Provide the (x, y) coordinate of the cell's center where the given text is located.  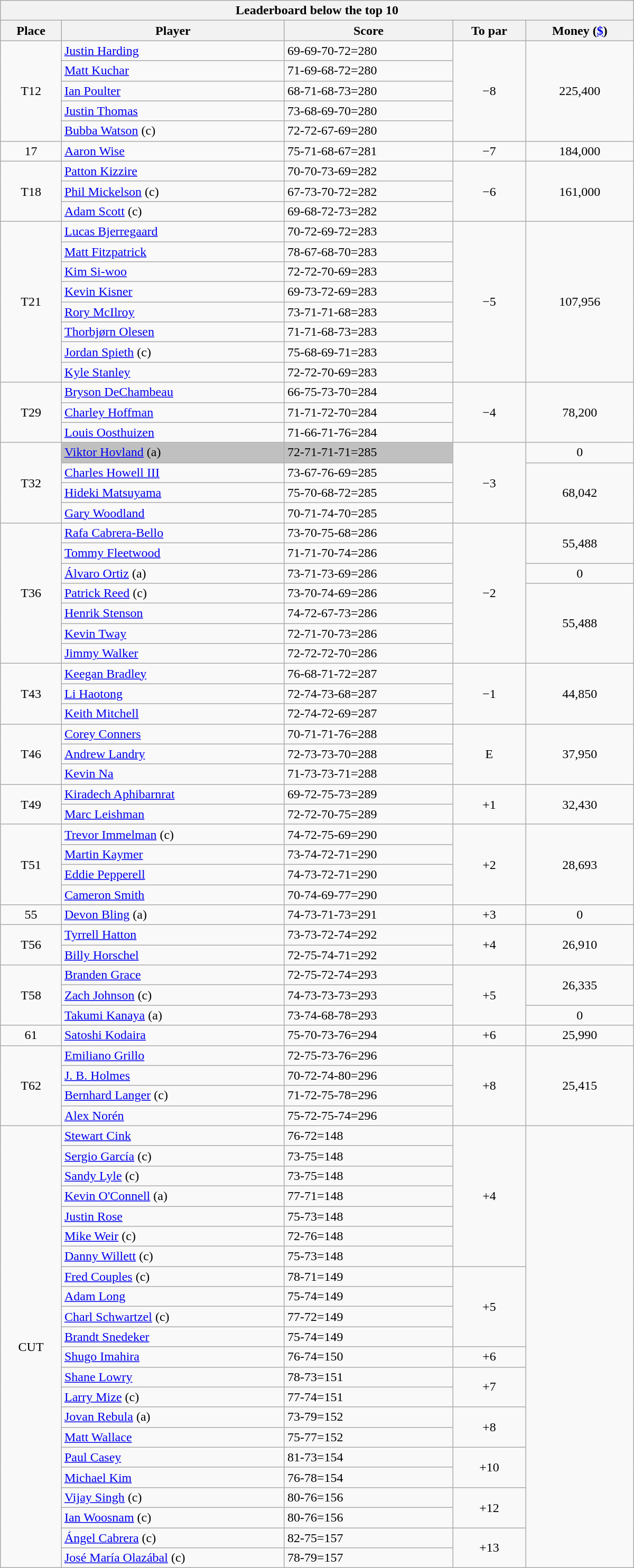
Kevin O'Connell (a) (173, 1196)
77-74=151 (368, 1397)
69-72-75-73=289 (368, 794)
73-71-73-69=286 (368, 573)
74-73-73-73=293 (368, 995)
Trevor Immelman (c) (173, 834)
73-74-72-71=290 (368, 854)
+7 (489, 1387)
76-74=150 (368, 1357)
72-72-67-69=280 (368, 131)
−1 (489, 694)
75-72-75-74=296 (368, 1116)
Charles Howell III (173, 473)
72-75-72-74=293 (368, 975)
Kevin Na (173, 774)
Larry Mize (c) (173, 1397)
Ángel Cabrera (c) (173, 1538)
Sandy Lyle (c) (173, 1176)
Matt Wallace (173, 1437)
17 (31, 151)
−7 (489, 151)
26,335 (580, 985)
T51 (31, 864)
Rafa Cabrera-Bello (173, 533)
75-71-68-67=281 (368, 151)
71-71-72-70=284 (368, 412)
71-66-71-76=284 (368, 432)
Justin Harding (173, 51)
Takumi Kanaya (a) (173, 1015)
T43 (31, 694)
Shugo Imahira (173, 1357)
Adam Long (173, 1297)
Viktor Hovland (a) (173, 452)
Jovan Rebula (a) (173, 1417)
107,956 (580, 301)
Aaron Wise (173, 151)
+12 (489, 1507)
75-70-73-76=294 (368, 1035)
Patton Kizzire (173, 171)
25,415 (580, 1085)
Tyrrell Hatton (173, 935)
Andrew Landry (173, 754)
Vijay Singh (c) (173, 1497)
−6 (489, 191)
Kevin Tway (173, 634)
71-71-68-73=283 (368, 332)
T58 (31, 995)
T21 (31, 301)
Keegan Bradley (173, 674)
Michael Kim (173, 1477)
70-71-71-76=288 (368, 734)
Sergio García (c) (173, 1156)
76-78=154 (368, 1477)
Matt Kuchar (173, 71)
Money ($) (580, 31)
69-69-70-72=280 (368, 51)
72-71-70-73=286 (368, 634)
Stewart Cink (173, 1136)
70-74-69-77=290 (368, 895)
32,430 (580, 804)
66-75-73-70=284 (368, 392)
T32 (31, 483)
José María Olazábal (c) (173, 1558)
68-71-68-73=280 (368, 91)
72-73-73-70=288 (368, 754)
Zach Johnson (c) (173, 995)
−5 (489, 301)
Keith Mitchell (173, 714)
69-68-72-73=282 (368, 211)
74-72-75-69=290 (368, 834)
Shane Lowry (173, 1377)
73-67-76-69=285 (368, 473)
Lucas Bjerregaard (173, 231)
−3 (489, 483)
75-70-68-72=285 (368, 493)
Paul Casey (173, 1457)
T36 (31, 593)
Alex Norén (173, 1116)
82-75=157 (368, 1538)
71-73-73-71=288 (368, 774)
75-77=152 (368, 1437)
Álvaro Ortiz (a) (173, 573)
J. B. Holmes (173, 1075)
Mike Weir (c) (173, 1236)
25,990 (580, 1035)
Rory McIlroy (173, 312)
Justin Rose (173, 1216)
77-72=149 (368, 1317)
71-69-68-72=280 (368, 71)
Branden Grace (173, 975)
69-73-72-69=283 (368, 292)
CUT (31, 1346)
Adam Scott (c) (173, 211)
76-72=148 (368, 1136)
70-71-74-70=285 (368, 513)
Kiradech Aphibarnrat (173, 794)
78,200 (580, 412)
Eddie Pepperell (173, 874)
184,000 (580, 151)
+10 (489, 1467)
70-72-74-80=296 (368, 1075)
Hideki Matsuyama (173, 493)
T18 (31, 191)
Patrick Reed (c) (173, 593)
72-72-72-70=286 (368, 654)
T56 (31, 945)
72-72-70-75=289 (368, 814)
Satoshi Kodaira (173, 1035)
Charl Schwartzel (c) (173, 1317)
T62 (31, 1085)
Jordan Spieth (c) (173, 352)
Li Haotong (173, 694)
Cameron Smith (173, 895)
Leaderboard below the top 10 (317, 11)
Tommy Fleetwood (173, 553)
Bubba Watson (c) (173, 131)
−2 (489, 593)
55 (31, 915)
T49 (31, 804)
Ian Woosnam (c) (173, 1517)
73-70-74-69=286 (368, 593)
T29 (31, 412)
74-73-71-73=291 (368, 915)
161,000 (580, 191)
Brandt Snedeker (173, 1337)
Kevin Kisner (173, 292)
72-74-73-68=287 (368, 694)
Danny Willett (c) (173, 1257)
78-71=149 (368, 1277)
Kim Si-woo (173, 272)
Place (31, 31)
61 (31, 1035)
Martin Kaymer (173, 854)
Gary Woodland (173, 513)
Phil Mickelson (c) (173, 191)
+2 (489, 864)
78-73=151 (368, 1377)
Devon Bling (a) (173, 915)
Henrik Stenson (173, 613)
72-75-73-76=296 (368, 1055)
72-71-71-71=285 (368, 452)
78-79=157 (368, 1558)
72-75-74-71=292 (368, 955)
68,042 (580, 493)
37,950 (580, 754)
Jimmy Walker (173, 654)
73-68-69-70=280 (368, 111)
73-73-72-74=292 (368, 935)
Billy Horschel (173, 955)
Marc Leishman (173, 814)
+1 (489, 804)
81-73=154 (368, 1457)
73-79=152 (368, 1417)
−8 (489, 91)
+13 (489, 1548)
225,400 (580, 91)
74-72-67-73=286 (368, 613)
72-76=148 (368, 1236)
T46 (31, 754)
74-73-72-71=290 (368, 874)
67-73-70-72=282 (368, 191)
Emiliano Grillo (173, 1055)
Thorbjørn Olesen (173, 332)
71-71-70-74=286 (368, 553)
73-71-71-68=283 (368, 312)
75-68-69-71=283 (368, 352)
Bernhard Langer (c) (173, 1095)
+3 (489, 915)
Kyle Stanley (173, 372)
To par (489, 31)
−4 (489, 412)
73-74-68-78=293 (368, 1015)
Bryson DeChambeau (173, 392)
Charley Hoffman (173, 412)
E (489, 754)
70-70-73-69=282 (368, 171)
Justin Thomas (173, 111)
73-70-75-68=286 (368, 533)
72-74-72-69=287 (368, 714)
71-72-75-78=296 (368, 1095)
Corey Conners (173, 734)
78-67-68-70=283 (368, 252)
Player (173, 31)
44,850 (580, 694)
26,910 (580, 945)
Fred Couples (c) (173, 1277)
76-68-71-72=287 (368, 674)
Louis Oosthuizen (173, 432)
77-71=148 (368, 1196)
Matt Fitzpatrick (173, 252)
28,693 (580, 864)
70-72-69-72=283 (368, 231)
T12 (31, 91)
Score (368, 31)
Ian Poulter (173, 91)
